Return the (X, Y) coordinate for the center point of the cell that contains the specified text.  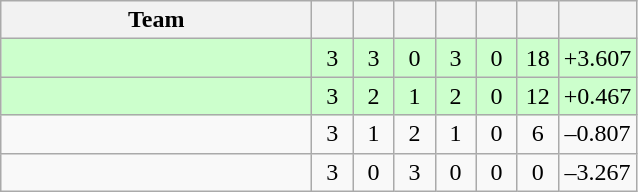
12 (538, 96)
+0.467 (598, 96)
–3.267 (598, 172)
+3.607 (598, 58)
Team (156, 20)
6 (538, 134)
18 (538, 58)
–0.807 (598, 134)
